Find where the given text appears and provide that cell's center as [x, y] coordinate. 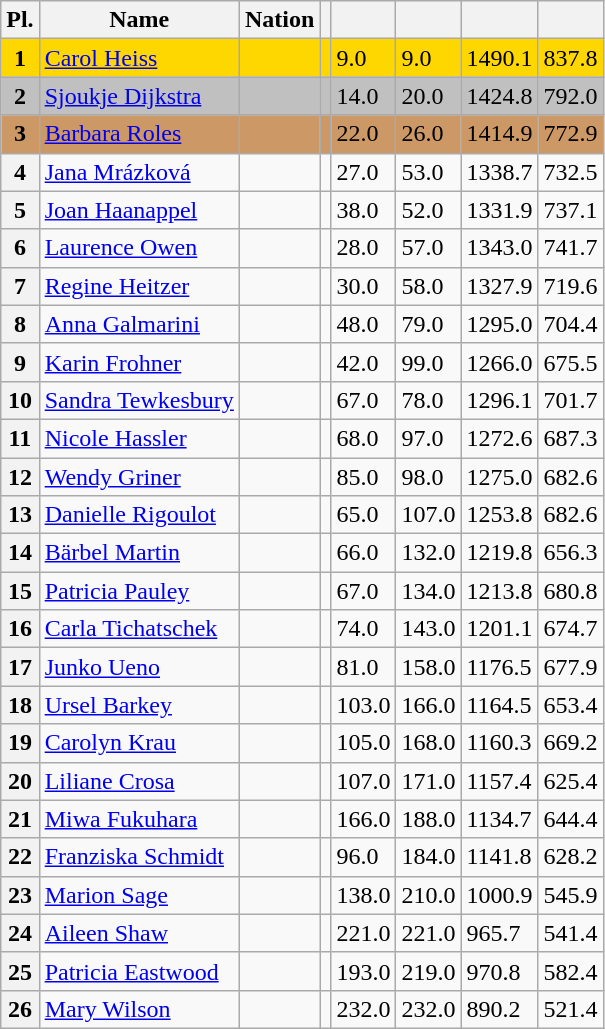
Name [139, 20]
970.8 [500, 971]
219.0 [428, 971]
1160.3 [500, 743]
132.0 [428, 553]
545.9 [570, 895]
66.0 [364, 553]
674.7 [570, 629]
Miwa Fukuhara [139, 819]
52.0 [428, 210]
541.4 [570, 933]
1490.1 [500, 58]
21 [20, 819]
26.0 [428, 134]
134.0 [428, 591]
Pl. [20, 20]
Junko Ueno [139, 667]
7 [20, 286]
1 [20, 58]
171.0 [428, 781]
18 [20, 705]
Laurence Owen [139, 248]
12 [20, 477]
4 [20, 172]
Carolyn Krau [139, 743]
99.0 [428, 362]
168.0 [428, 743]
704.4 [570, 324]
1253.8 [500, 515]
22.0 [364, 134]
57.0 [428, 248]
1338.7 [500, 172]
653.4 [570, 705]
Franziska Schmidt [139, 857]
1275.0 [500, 477]
158.0 [428, 667]
143.0 [428, 629]
687.3 [570, 438]
1296.1 [500, 400]
58.0 [428, 286]
188.0 [428, 819]
48.0 [364, 324]
1414.9 [500, 134]
210.0 [428, 895]
792.0 [570, 96]
837.8 [570, 58]
1219.8 [500, 553]
Bärbel Martin [139, 553]
14.0 [364, 96]
27.0 [364, 172]
24 [20, 933]
53.0 [428, 172]
680.8 [570, 591]
582.4 [570, 971]
Ursel Barkey [139, 705]
38.0 [364, 210]
890.2 [500, 1009]
15 [20, 591]
184.0 [428, 857]
42.0 [364, 362]
1164.5 [500, 705]
1134.7 [500, 819]
138.0 [364, 895]
Carla Tichatschek [139, 629]
1141.8 [500, 857]
Nation [279, 20]
103.0 [364, 705]
81.0 [364, 667]
8 [20, 324]
26 [20, 1009]
719.6 [570, 286]
6 [20, 248]
521.4 [570, 1009]
1157.4 [500, 781]
1343.0 [500, 248]
1266.0 [500, 362]
28.0 [364, 248]
Patricia Pauley [139, 591]
1176.5 [500, 667]
20.0 [428, 96]
30.0 [364, 286]
79.0 [428, 324]
965.7 [500, 933]
Nicole Hassler [139, 438]
Anna Galmarini [139, 324]
Danielle Rigoulot [139, 515]
Wendy Griner [139, 477]
677.9 [570, 667]
1000.9 [500, 895]
Liliane Crosa [139, 781]
3 [20, 134]
1327.9 [500, 286]
Sjoukje Dijkstra [139, 96]
11 [20, 438]
25 [20, 971]
732.5 [570, 172]
Regine Heitzer [139, 286]
628.2 [570, 857]
14 [20, 553]
644.4 [570, 819]
20 [20, 781]
85.0 [364, 477]
Marion Sage [139, 895]
74.0 [364, 629]
193.0 [364, 971]
13 [20, 515]
675.5 [570, 362]
Jana Mrázková [139, 172]
65.0 [364, 515]
772.9 [570, 134]
625.4 [570, 781]
23 [20, 895]
1424.8 [500, 96]
97.0 [428, 438]
19 [20, 743]
1331.9 [500, 210]
Barbara Roles [139, 134]
22 [20, 857]
656.3 [570, 553]
741.7 [570, 248]
701.7 [570, 400]
1295.0 [500, 324]
105.0 [364, 743]
78.0 [428, 400]
Carol Heiss [139, 58]
68.0 [364, 438]
16 [20, 629]
2 [20, 96]
Sandra Tewkesbury [139, 400]
737.1 [570, 210]
9 [20, 362]
10 [20, 400]
Karin Frohner [139, 362]
5 [20, 210]
1272.6 [500, 438]
Aileen Shaw [139, 933]
98.0 [428, 477]
17 [20, 667]
Joan Haanappel [139, 210]
1213.8 [500, 591]
96.0 [364, 857]
669.2 [570, 743]
1201.1 [500, 629]
Patricia Eastwood [139, 971]
Mary Wilson [139, 1009]
